Provide the (X, Y) coordinate of the cell's center where the given text is located.  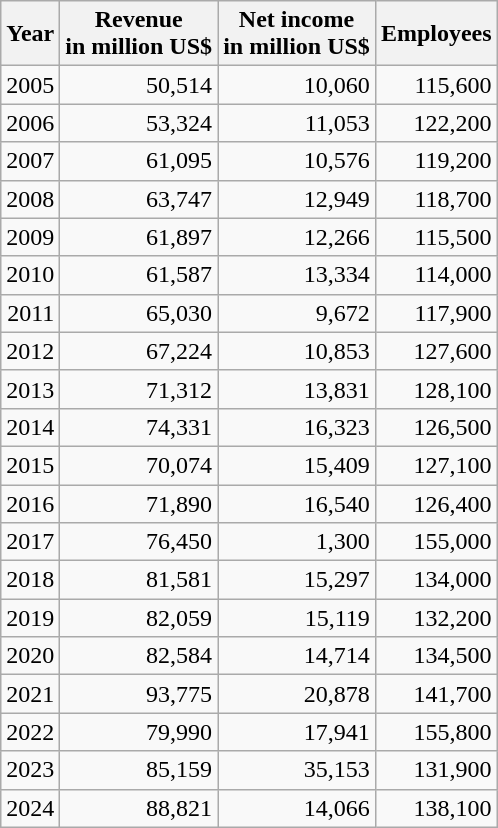
61,897 (139, 237)
2009 (30, 237)
Year (30, 34)
16,323 (297, 427)
9,672 (297, 313)
17,941 (297, 732)
2016 (30, 503)
2022 (30, 732)
13,831 (297, 389)
93,775 (139, 694)
67,224 (139, 351)
14,714 (297, 656)
82,059 (139, 618)
63,747 (139, 199)
76,450 (139, 542)
50,514 (139, 85)
117,900 (436, 313)
2021 (30, 694)
2006 (30, 123)
Revenuein million US$ (139, 34)
2017 (30, 542)
61,095 (139, 161)
15,297 (297, 580)
155,800 (436, 732)
10,853 (297, 351)
2020 (30, 656)
132,200 (436, 618)
2014 (30, 427)
127,100 (436, 465)
2018 (30, 580)
122,200 (436, 123)
10,060 (297, 85)
14,066 (297, 808)
126,400 (436, 503)
65,030 (139, 313)
11,053 (297, 123)
128,100 (436, 389)
2007 (30, 161)
15,409 (297, 465)
Net incomein million US$ (297, 34)
115,500 (436, 237)
2005 (30, 85)
2012 (30, 351)
13,334 (297, 275)
71,312 (139, 389)
131,900 (436, 770)
134,000 (436, 580)
61,587 (139, 275)
134,500 (436, 656)
74,331 (139, 427)
71,890 (139, 503)
126,500 (436, 427)
85,159 (139, 770)
2010 (30, 275)
70,074 (139, 465)
2011 (30, 313)
127,600 (436, 351)
20,878 (297, 694)
12,266 (297, 237)
53,324 (139, 123)
119,200 (436, 161)
2024 (30, 808)
82,584 (139, 656)
12,949 (297, 199)
79,990 (139, 732)
138,100 (436, 808)
16,540 (297, 503)
2008 (30, 199)
155,000 (436, 542)
1,300 (297, 542)
115,600 (436, 85)
141,700 (436, 694)
2015 (30, 465)
81,581 (139, 580)
Employees (436, 34)
35,153 (297, 770)
2019 (30, 618)
118,700 (436, 199)
15,119 (297, 618)
114,000 (436, 275)
10,576 (297, 161)
2013 (30, 389)
2023 (30, 770)
88,821 (139, 808)
